Pinpoint the cell where the given text exists, returning its (X, Y) midpoint coordinate. 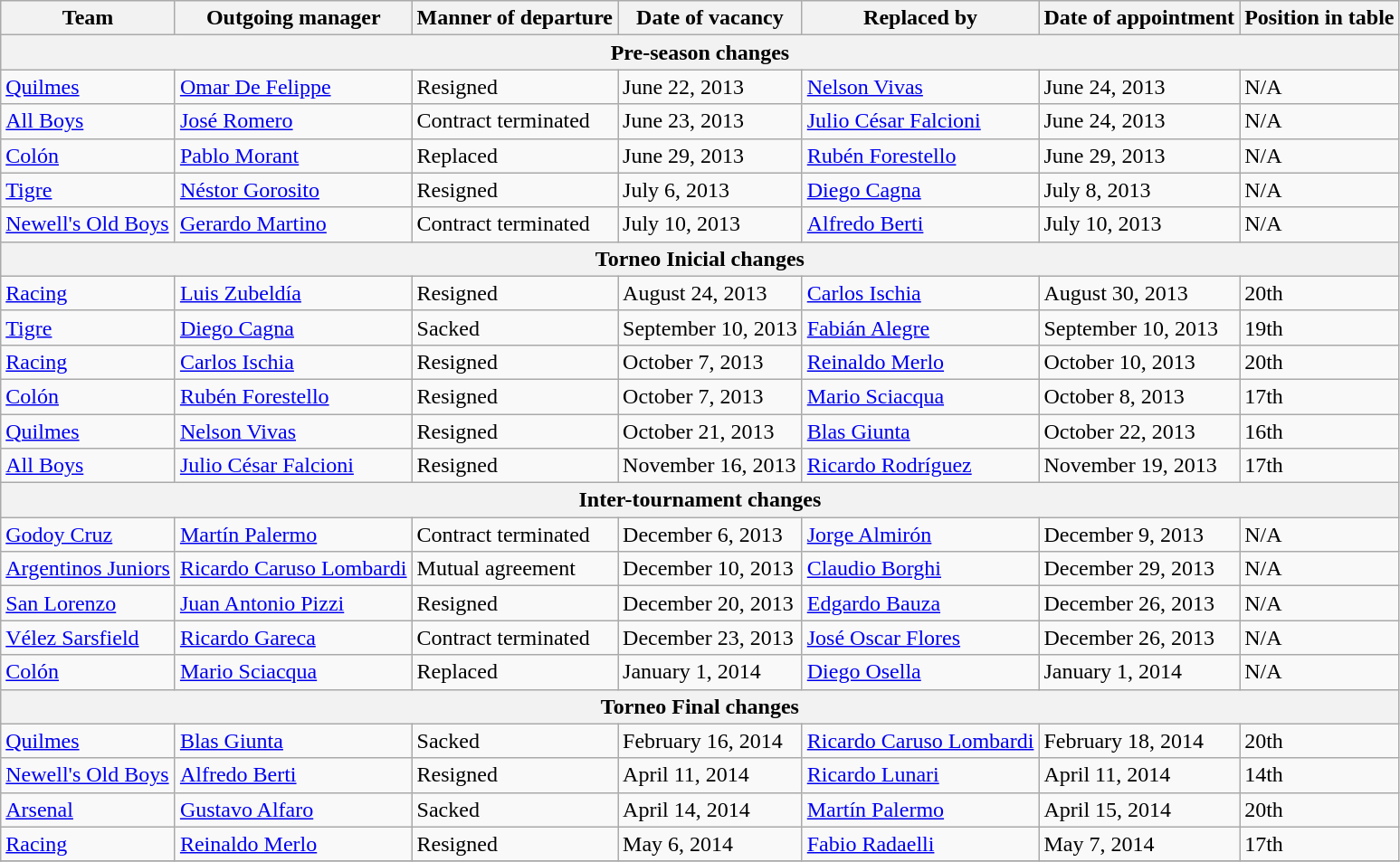
Argentinos Juniors (89, 569)
16th (1319, 431)
July 8, 2013 (1139, 190)
José Oscar Flores (920, 638)
December 29, 2013 (1139, 569)
October 22, 2013 (1139, 431)
Date of appointment (1139, 18)
19th (1319, 327)
Pablo Morant (293, 156)
Fabio Radaelli (920, 844)
February 16, 2014 (710, 741)
Claudio Borghi (920, 569)
Arsenal (89, 810)
Torneo Inicial changes (700, 259)
Juan Antonio Pizzi (293, 603)
Replaced by (920, 18)
Pre-season changes (700, 52)
José Romero (293, 121)
Torneo Final changes (700, 706)
May 6, 2014 (710, 844)
October 21, 2013 (710, 431)
August 24, 2013 (710, 293)
October 8, 2013 (1139, 396)
Manner of departure (514, 18)
Edgardo Bauza (920, 603)
Godoy Cruz (89, 535)
Diego Osella (920, 672)
June 23, 2013 (710, 121)
July 6, 2013 (710, 190)
August 30, 2013 (1139, 293)
14th (1319, 775)
April 15, 2014 (1139, 810)
Mutual agreement (514, 569)
Team (89, 18)
May 7, 2014 (1139, 844)
Omar De Felippe (293, 87)
Gerardo Martino (293, 224)
Néstor Gorosito (293, 190)
December 10, 2013 (710, 569)
Luis Zubeldía (293, 293)
Inter-tournament changes (700, 500)
December 9, 2013 (1139, 535)
Jorge Almirón (920, 535)
Vélez Sarsfield (89, 638)
December 23, 2013 (710, 638)
December 6, 2013 (710, 535)
June 22, 2013 (710, 87)
Ricardo Rodríguez (920, 466)
December 20, 2013 (710, 603)
April 14, 2014 (710, 810)
Date of vacancy (710, 18)
Position in table (1319, 18)
Ricardo Lunari (920, 775)
San Lorenzo (89, 603)
October 10, 2013 (1139, 362)
Ricardo Gareca (293, 638)
November 16, 2013 (710, 466)
February 18, 2014 (1139, 741)
Fabián Alegre (920, 327)
Outgoing manager (293, 18)
November 19, 2013 (1139, 466)
Gustavo Alfaro (293, 810)
